Return [X, Y] of the center of cell containing provided text 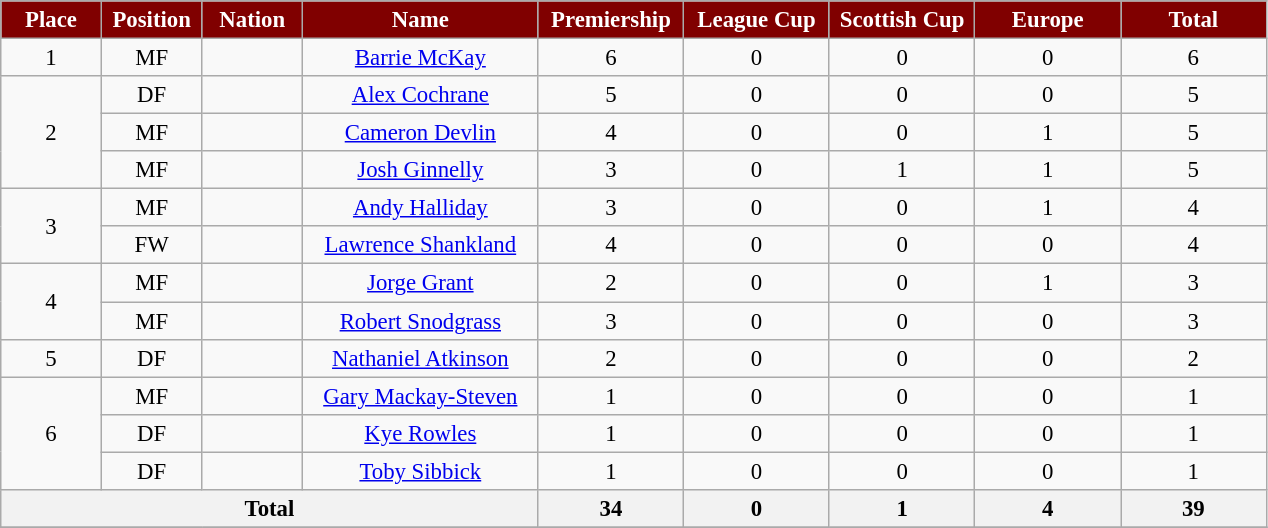
Robert Snodgrass [421, 321]
Gary Mackay-Steven [421, 396]
Europe [1048, 20]
Alex Cochrane [421, 95]
Place [52, 20]
Toby Sibbick [421, 471]
Nation [252, 20]
Barrie McKay [421, 58]
Nathaniel Atkinson [421, 358]
Lawrence Shankland [421, 245]
Andy Halliday [421, 208]
Josh Ginnelly [421, 170]
Cameron Devlin [421, 133]
Position [152, 20]
Name [421, 20]
FW [152, 245]
Scottish Cup [902, 20]
34 [611, 509]
Jorge Grant [421, 283]
League Cup [757, 20]
39 [1193, 509]
Kye Rowles [421, 433]
Premiership [611, 20]
